Locate the cell with the specified text and output its [x, y] center coordinate. 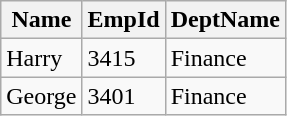
EmpId [124, 20]
George [42, 96]
3401 [124, 96]
DeptName [225, 20]
Name [42, 20]
Harry [42, 58]
3415 [124, 58]
